Provide the (X, Y) coordinate of the cell's center where the given text is located.  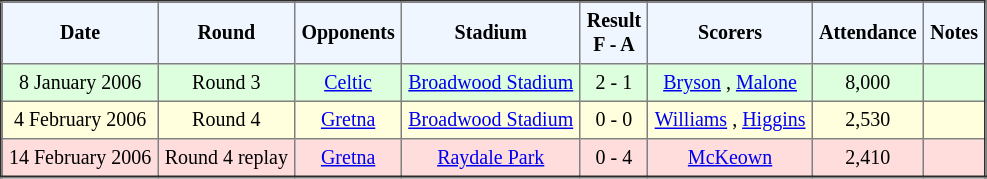
2 - 1 (614, 83)
Round (226, 33)
2,410 (868, 158)
Scorers (730, 33)
8 January 2006 (80, 83)
Round 3 (226, 83)
4 February 2006 (80, 120)
Opponents (348, 33)
8,000 (868, 83)
Celtic (348, 83)
Round 4 replay (226, 158)
Round 4 (226, 120)
Williams , Higgins (730, 120)
Date (80, 33)
Raydale Park (491, 158)
Notes (954, 33)
2,530 (868, 120)
Stadium (491, 33)
McKeown (730, 158)
Attendance (868, 33)
Bryson , Malone (730, 83)
0 - 4 (614, 158)
0 - 0 (614, 120)
14 February 2006 (80, 158)
ResultF - A (614, 33)
